Output the [x, y] coordinate of the center of the cell containing the given text.  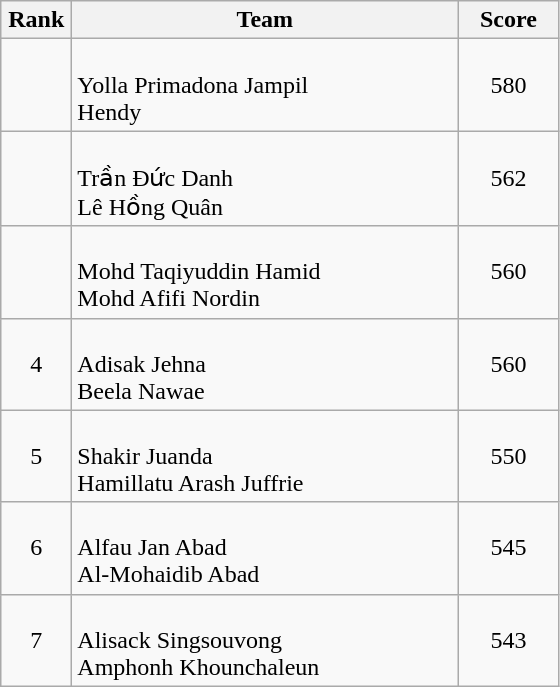
Alfau Jan AbadAl-Mohaidib Abad [265, 548]
545 [508, 548]
6 [36, 548]
550 [508, 456]
Yolla Primadona JampilHendy [265, 85]
Mohd Taqiyuddin HamidMohd Afifi Nordin [265, 272]
543 [508, 640]
580 [508, 85]
Rank [36, 20]
Team [265, 20]
7 [36, 640]
5 [36, 456]
562 [508, 178]
Trần Đức DanhLê Hồng Quân [265, 178]
Score [508, 20]
Alisack SingsouvongAmphonh Khounchaleun [265, 640]
4 [36, 364]
Adisak JehnaBeela Nawae [265, 364]
Shakir JuandaHamillatu Arash Juffrie [265, 456]
